Output the (x, y) coordinate of the center of the cell containing the given text.  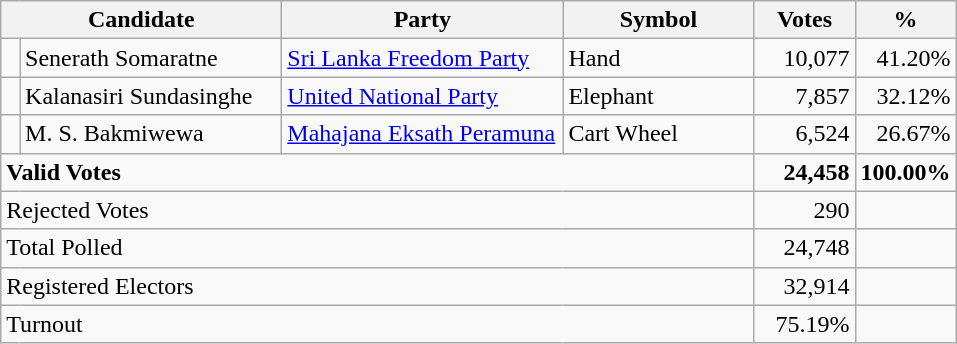
Total Polled (378, 248)
Kalanasiri Sundasinghe (151, 96)
290 (804, 210)
Hand (658, 58)
% (906, 20)
United National Party (422, 96)
26.67% (906, 134)
Candidate (142, 20)
Valid Votes (378, 172)
41.20% (906, 58)
32.12% (906, 96)
100.00% (906, 172)
Symbol (658, 20)
M. S. Bakmiwewa (151, 134)
24,748 (804, 248)
32,914 (804, 286)
10,077 (804, 58)
Turnout (378, 324)
Votes (804, 20)
Party (422, 20)
Registered Electors (378, 286)
Cart Wheel (658, 134)
Mahajana Eksath Peramuna (422, 134)
24,458 (804, 172)
Rejected Votes (378, 210)
7,857 (804, 96)
Senerath Somaratne (151, 58)
Elephant (658, 96)
Sri Lanka Freedom Party (422, 58)
75.19% (804, 324)
6,524 (804, 134)
